Identify which cell holds the provided text, then report its [x, y] central coordinate. 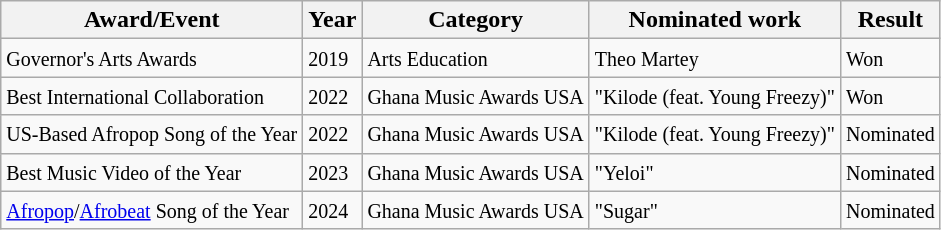
Year [332, 20]
US-Based Afropop Song of the Year [152, 134]
Best Music Video of the Year [152, 172]
2019 [332, 58]
Governor's Arts Awards [152, 58]
Nominated work [714, 20]
Category [476, 20]
Best International Collaboration [152, 96]
Award/Event [152, 20]
2023 [332, 172]
Afropop/Afrobeat Song of the Year [152, 210]
"Yeloi" [714, 172]
2024 [332, 210]
Arts Education [476, 58]
Result [890, 20]
Theo Martey [714, 58]
"Sugar" [714, 210]
